Extract the (X, Y) coordinate from the center of the cell holding the provided text.  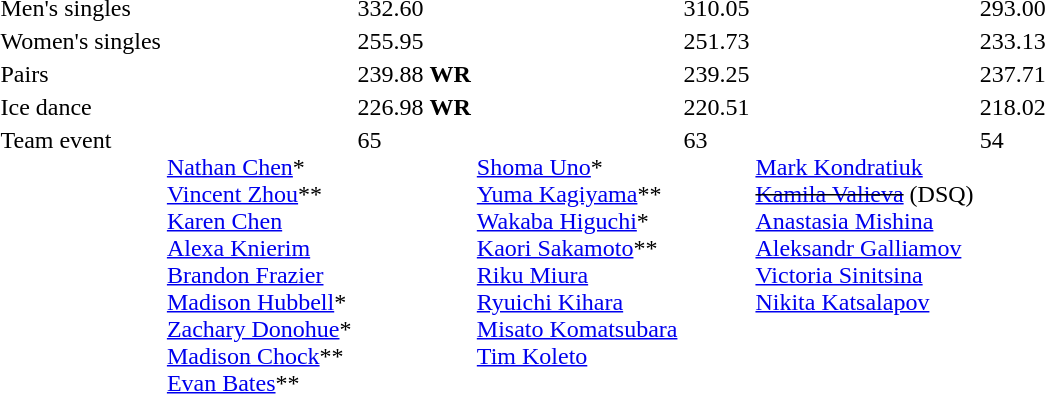
220.51 (716, 107)
226.98 WR (414, 107)
239.25 (716, 74)
239.88 WR (414, 74)
255.95 (414, 41)
251.73 (716, 41)
